Capture the cell that displays the provided text and extract its [x, y] central coordinate. 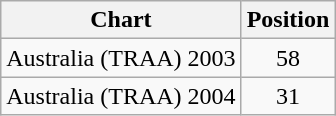
Position [288, 20]
31 [288, 96]
58 [288, 58]
Australia (TRAA) 2004 [121, 96]
Australia (TRAA) 2003 [121, 58]
Chart [121, 20]
